Capture the cell that displays the provided text and extract its (X, Y) central coordinate. 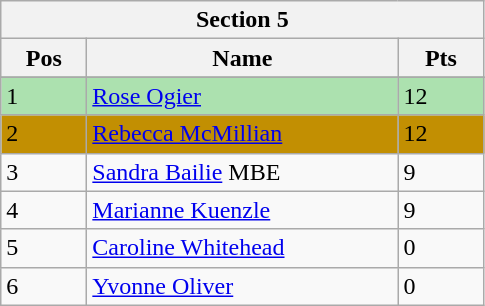
Yvonne Oliver (242, 286)
Pos (44, 58)
6 (44, 286)
3 (44, 172)
4 (44, 210)
2 (44, 134)
Rose Ogier (242, 96)
Rebecca McMillian (242, 134)
Pts (441, 58)
Section 5 (242, 20)
Sandra Bailie MBE (242, 172)
5 (44, 248)
Caroline Whitehead (242, 248)
Marianne Kuenzle (242, 210)
Name (242, 58)
1 (44, 96)
